Capture the cell that displays the provided text and extract its [X, Y] central coordinate. 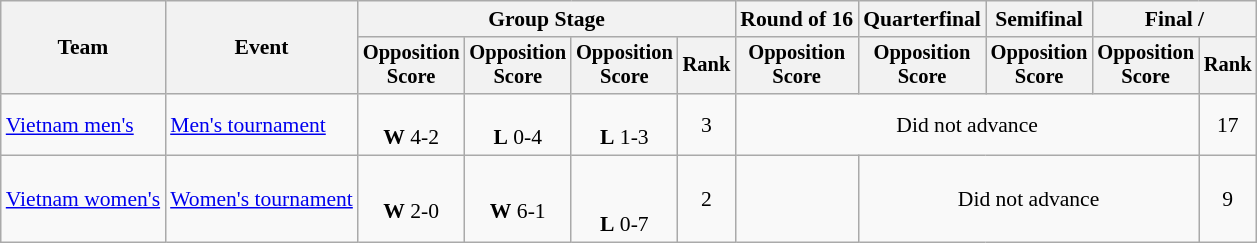
3 [707, 124]
Vietnam men's [83, 124]
Final / [1174, 19]
L 0-4 [518, 124]
L 1-3 [624, 124]
Semifinal [1040, 19]
Group Stage [546, 19]
Women's tournament [262, 200]
Round of 16 [796, 19]
W 2-0 [412, 200]
Men's tournament [262, 124]
2 [707, 200]
L 0-7 [624, 200]
Quarterfinal [922, 19]
Event [262, 48]
W 6-1 [518, 200]
Team [83, 48]
W 4-2 [412, 124]
17 [1228, 124]
Vietnam women's [83, 200]
9 [1228, 200]
